Scan for the cell matching the given text and deliver its (x, y) coordinate at center. 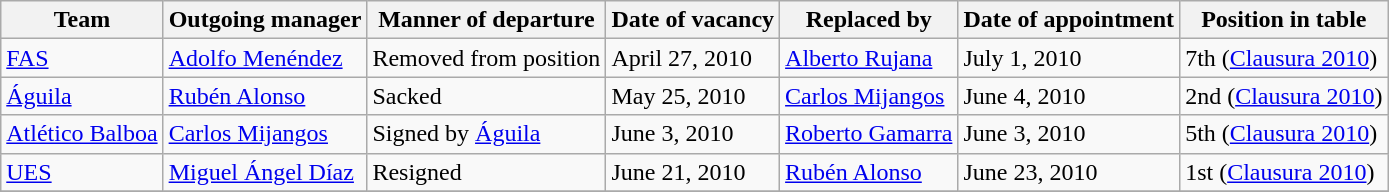
June 4, 2010 (1069, 96)
1st (Clausura 2010) (1284, 172)
Manner of departure (486, 20)
FAS (82, 58)
Signed by Águila (486, 134)
Atlético Balboa (82, 134)
Sacked (486, 96)
UES (82, 172)
Roberto Gamarra (869, 134)
Team (82, 20)
Alberto Rujana (869, 58)
Removed from position (486, 58)
Miguel Ángel Díaz (265, 172)
Outgoing manager (265, 20)
May 25, 2010 (693, 96)
Adolfo Menéndez (265, 58)
Replaced by (869, 20)
7th (Clausura 2010) (1284, 58)
Águila (82, 96)
Resigned (486, 172)
5th (Clausura 2010) (1284, 134)
2nd (Clausura 2010) (1284, 96)
June 21, 2010 (693, 172)
April 27, 2010 (693, 58)
June 23, 2010 (1069, 172)
Position in table (1284, 20)
Date of vacancy (693, 20)
Date of appointment (1069, 20)
July 1, 2010 (1069, 58)
